Provide the (x, y) coordinate of the cell's center where the given text is located.  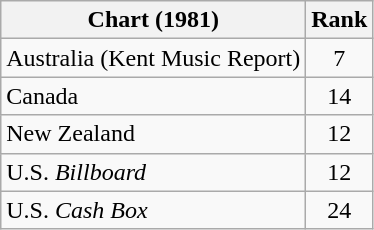
Australia (Kent Music Report) (154, 58)
7 (340, 58)
Rank (340, 20)
U.S. Cash Box (154, 210)
U.S. Billboard (154, 172)
Chart (1981) (154, 20)
24 (340, 210)
New Zealand (154, 134)
14 (340, 96)
Canada (154, 96)
